Detect which cell encompasses the target text, then output its (x, y) center coordinate. 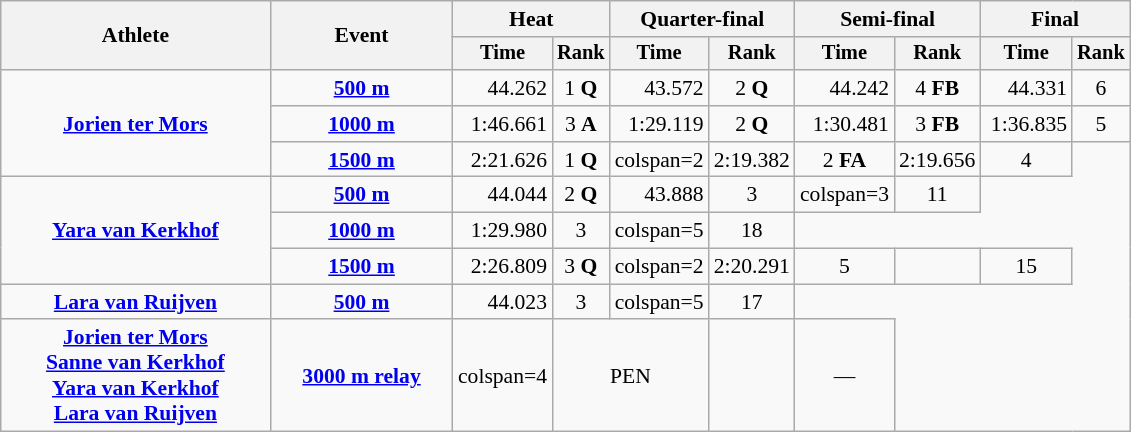
2:19.382 (752, 160)
colspan=4 (502, 376)
3000 m relay (362, 376)
1:46.661 (502, 124)
2:26.809 (502, 267)
1:30.481 (844, 124)
43.888 (660, 195)
44.262 (502, 88)
43.572 (660, 88)
Semi-final (888, 19)
Yara van Kerkhof (136, 230)
44.331 (1026, 88)
18 (752, 231)
3 FB (937, 124)
4 (1026, 160)
colspan=3 (844, 195)
2:19.656 (937, 160)
15 (1026, 267)
44.044 (502, 195)
44.023 (502, 302)
Athlete (136, 36)
17 (752, 302)
Quarter-final (702, 19)
Heat (532, 19)
44.242 (844, 88)
Jorien ter MorsSanne van Kerkhof Yara van KerkhofLara van Ruijven (136, 376)
3 Q (581, 267)
4 FB (937, 88)
Final (1054, 19)
Lara van Ruijven (136, 302)
2:21.626 (502, 160)
Jorien ter Mors (136, 124)
3 A (581, 124)
PEN (630, 376)
1:29.980 (502, 231)
2 FA (844, 160)
1:29.119 (660, 124)
— (844, 376)
6 (1101, 88)
Event (362, 36)
1:36.835 (1026, 124)
11 (937, 195)
2:20.291 (752, 267)
